Pinpoint the cell where the given text exists, returning its (X, Y) midpoint coordinate. 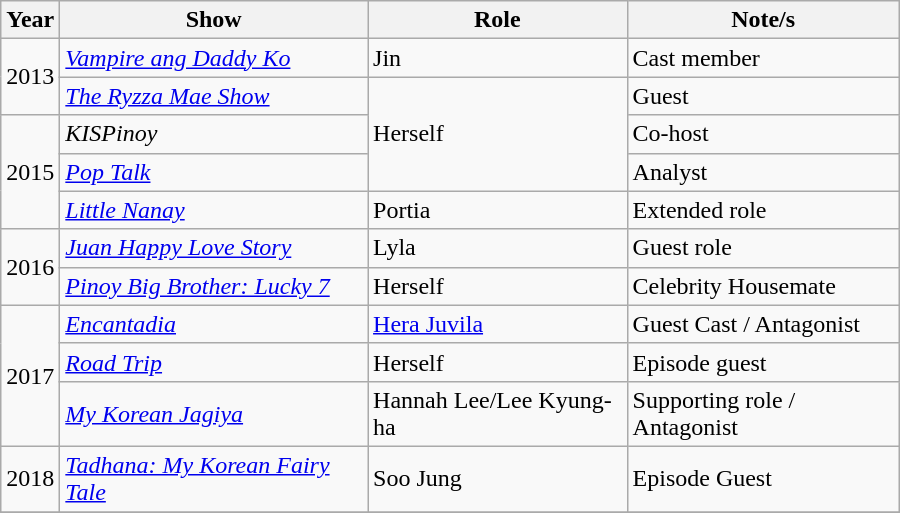
My Korean Jagiya (214, 414)
2016 (30, 267)
Portia (498, 210)
Supporting role / Antagonist (763, 414)
Note/s (763, 20)
Episode Guest (763, 478)
Jin (498, 58)
Vampire ang Daddy Ko (214, 58)
Hera Juvila (498, 324)
Co-host (763, 134)
Celebrity Housemate (763, 286)
2018 (30, 478)
Analyst (763, 172)
Year (30, 20)
Soo Jung (498, 478)
Hannah Lee/Lee Kyung-ha (498, 414)
Episode guest (763, 362)
Guest (763, 96)
Pop Talk (214, 172)
Extended role (763, 210)
The Ryzza Mae Show (214, 96)
Tadhana: My Korean Fairy Tale (214, 478)
Show (214, 20)
Juan Happy Love Story (214, 248)
2015 (30, 172)
KISPinoy (214, 134)
Encantadia (214, 324)
Guest Cast / Antagonist (763, 324)
Cast member (763, 58)
Pinoy Big Brother: Lucky 7 (214, 286)
Lyla (498, 248)
2013 (30, 77)
2017 (30, 376)
Guest role (763, 248)
Road Trip (214, 362)
Role (498, 20)
Little Nanay (214, 210)
